Provide the [X, Y] coordinate of the cell's center where the given text is located.  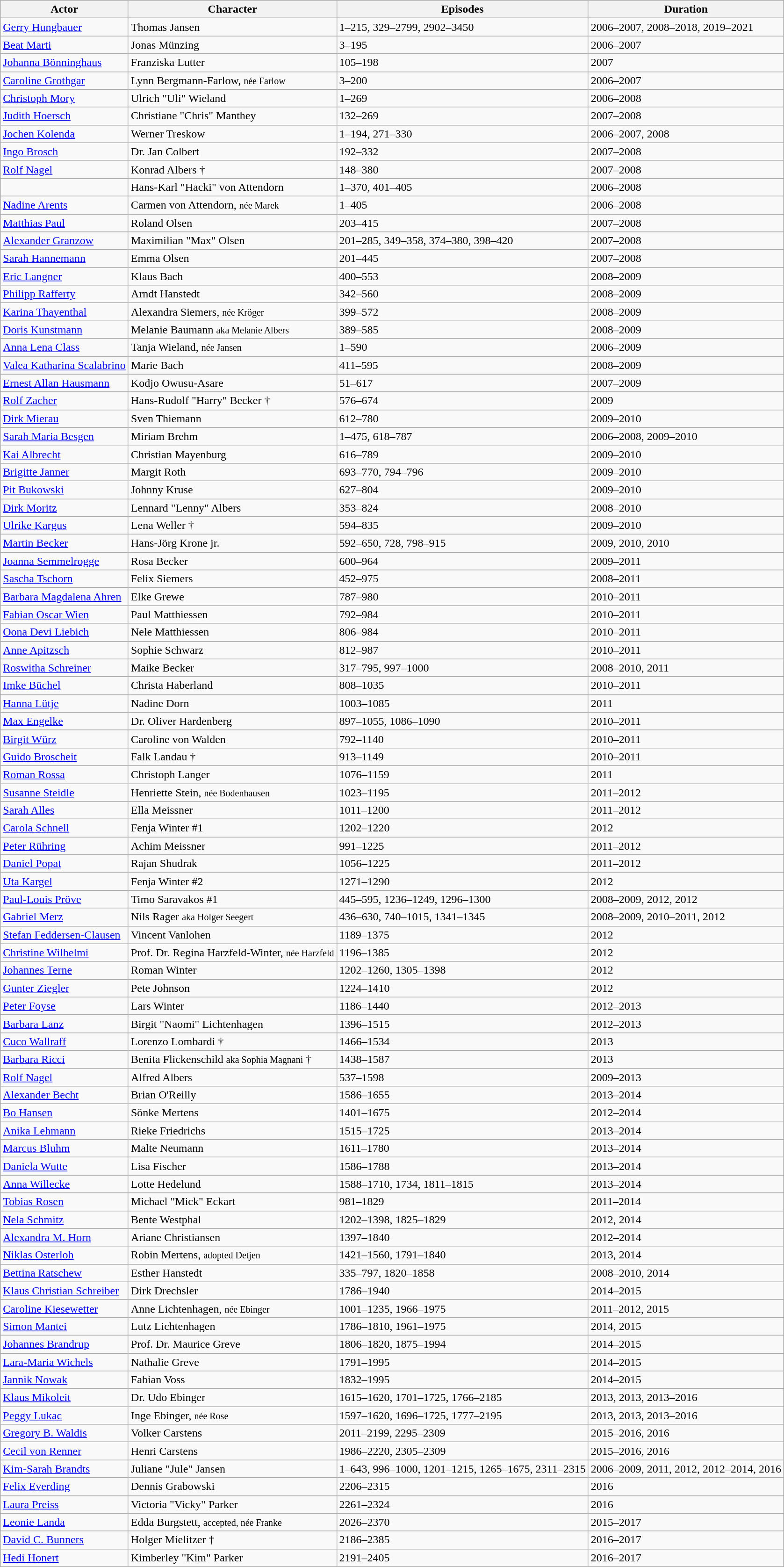
2006–2008, 2009–2010 [686, 436]
Christian Mayenburg [232, 454]
Eric Langner [65, 276]
612–780 [462, 419]
Fenja Winter #2 [232, 881]
Prof. Dr. Regina Harzfeld-Winter, née Harzfeld [232, 953]
1–194, 271–330 [462, 134]
Uta Kargel [65, 881]
Martin Becker [65, 543]
203–415 [462, 223]
Johnny Kruse [232, 490]
Daniel Popat [65, 864]
2011–2014 [686, 1202]
Johanna Bönninghaus [65, 63]
1001–1235, 1966–1975 [462, 1308]
1986–2220, 2305–2309 [462, 1451]
Ulrike Kargus [65, 526]
600–964 [462, 561]
806–984 [462, 632]
105–198 [462, 63]
Sönke Mertens [232, 1113]
792–984 [462, 614]
Sophie Schwarz [232, 650]
Melanie Baumann aka Melanie Albers [232, 330]
Henriette Stein, née Bodenhausen [232, 793]
Falk Landau † [232, 757]
1003–1085 [462, 703]
Caroline von Walden [232, 739]
132–269 [462, 116]
Franziska Lutter [232, 63]
389–585 [462, 330]
Matthias Paul [65, 223]
1202–1220 [462, 828]
1196–1385 [462, 953]
Sarah Alles [65, 810]
Actor [65, 9]
1056–1225 [462, 864]
Felix Everding [65, 1487]
Inge Ebinger, née Rose [232, 1415]
1–405 [462, 205]
1786–1810, 1961–1975 [462, 1326]
Hans-Karl "Hacki" von Attendorn [232, 187]
1–215, 329–2799, 2902–3450 [462, 27]
Lisa Fischer [232, 1166]
Bo Hansen [65, 1113]
Felix Siemers [232, 579]
Sarah Maria Besgen [65, 436]
353–824 [462, 507]
Paul Matthiessen [232, 614]
2013, 2014 [686, 1255]
Nele Matthiessen [232, 632]
616–789 [462, 454]
576–674 [462, 401]
Ariane Christiansen [232, 1237]
2009–2011 [686, 561]
Character [232, 9]
Brian O'Reilly [232, 1095]
Alfred Albers [232, 1077]
Johannes Terne [65, 970]
Edda Burgstett, accepted, née Franke [232, 1522]
1397–1840 [462, 1237]
400–553 [462, 276]
Anne Lichtenhagen, née Ebinger [232, 1308]
1586–1788 [462, 1166]
1791–1995 [462, 1362]
Alexander Becht [65, 1095]
Stefan Feddersen-Clausen [65, 935]
Paul-Louis Pröve [65, 899]
787–980 [462, 597]
Rosa Becker [232, 561]
Anna Willecke [65, 1184]
Simon Mantei [65, 1326]
1806–1820, 1875–1994 [462, 1344]
Barbara Lanz [65, 1024]
Christine Wilhelmi [65, 953]
Roman Winter [232, 970]
Lena Weller † [232, 526]
Roland Olsen [232, 223]
2006–2009 [686, 347]
Ingo Brosch [65, 152]
Cecil von Renner [65, 1451]
Sarah Hannemann [65, 259]
Dr. Oliver Hardenberg [232, 721]
2186–2385 [462, 1540]
Ulrich "Uli" Wieland [232, 98]
Nathalie Greve [232, 1362]
Tanja Wieland, née Jansen [232, 347]
Dirk Mierau [65, 419]
2008–2009, 2012, 2012 [686, 899]
Hanna Lütje [65, 703]
Judith Hoersch [65, 116]
Victoria "Vicky" Parker [232, 1504]
2015–2017 [686, 1522]
Marie Bach [232, 365]
Jannik Nowak [65, 1380]
Hans-Jörg Krone jr. [232, 543]
Peggy Lukac [65, 1415]
1–370, 401–405 [462, 187]
Dirk Drechsler [232, 1291]
Robin Mertens, adopted Detjen [232, 1255]
Klaus Bach [232, 276]
1202–1260, 1305–1398 [462, 970]
913–1149 [462, 757]
1–643, 996–1000, 1201–1215, 1265–1675, 2311–2315 [462, 1469]
Brigitte Janner [65, 472]
Rajan Shudrak [232, 864]
Caroline Kiesewetter [65, 1308]
2011–2012, 2015 [686, 1308]
Maximilian "Max" Olsen [232, 241]
Gerry Hungbauer [65, 27]
445–595, 1236–1249, 1296–1300 [462, 899]
627–804 [462, 490]
Kodjo Owusu-Asare [232, 383]
452–975 [462, 579]
3–200 [462, 80]
2008–2010, 2011 [686, 668]
317–795, 997–1000 [462, 668]
1023–1195 [462, 793]
Kimberley "Kim" Parker [232, 1558]
Arndt Hanstedt [232, 294]
Barbara Ricci [65, 1059]
Niklas Osterloh [65, 1255]
1271–1290 [462, 881]
201–445 [462, 259]
Anna Lena Class [65, 347]
Elke Grewe [232, 597]
2014, 2015 [686, 1326]
792–1140 [462, 739]
Christiane "Chris" Manthey [232, 116]
2206–2315 [462, 1487]
Dr. Jan Colbert [232, 152]
2012, 2014 [686, 1220]
Michael "Mick" Eckart [232, 1202]
Achim Meissner [232, 846]
Rieke Friedrichs [232, 1131]
Klaus Mikoleit [65, 1398]
Gregory B. Waldis [65, 1433]
Pete Johnson [232, 988]
Christoph Mory [65, 98]
Lotte Hedelund [232, 1184]
Sven Thiemann [232, 419]
812–987 [462, 650]
2009 [686, 401]
981–1829 [462, 1202]
Joanna Semmelrogge [65, 561]
335–797, 1820–1858 [462, 1273]
2026–2370 [462, 1522]
Timo Saravakos #1 [232, 899]
2007 [686, 63]
Fenja Winter #1 [232, 828]
1224–1410 [462, 988]
Duration [686, 9]
2009–2013 [686, 1077]
2006–2009, 2011, 2012, 2012–2014, 2016 [686, 1469]
1401–1675 [462, 1113]
Cuco Wallraff [65, 1041]
411–595 [462, 365]
2008–2009, 2010–2011, 2012 [686, 917]
Marcus Bluhm [65, 1148]
Daniela Wutte [65, 1166]
1076–1159 [462, 774]
Carmen von Attendorn, née Marek [232, 205]
1396–1515 [462, 1024]
Lorenzo Lombardi † [232, 1041]
Juliane "Jule" Jansen [232, 1469]
Lutz Lichtenhagen [232, 1326]
2006–2007, 2008–2018, 2019–2021 [686, 27]
693–770, 794–796 [462, 472]
Anika Lehmann [65, 1131]
Lars Winter [232, 1006]
Hedi Honert [65, 1558]
Bente Westphal [232, 1220]
2008–2010, 2014 [686, 1273]
David C. Bunners [65, 1540]
Barbara Magdalena Ahren [65, 597]
Alexandra M. Horn [65, 1237]
1466–1534 [462, 1041]
2261–2324 [462, 1504]
Jochen Kolenda [65, 134]
Susanne Steidle [65, 793]
Fabian Voss [232, 1380]
Prof. Dr. Maurice Greve [232, 1344]
2008–2011 [686, 579]
1421–1560, 1791–1840 [462, 1255]
Vincent Vanlohen [232, 935]
Henri Carstens [232, 1451]
Pit Bukowski [65, 490]
1202–1398, 1825–1829 [462, 1220]
Kim-Sarah Brandts [65, 1469]
Leonie Landa [65, 1522]
1–269 [462, 98]
Fabian Oscar Wien [65, 614]
Rolf Zacher [65, 401]
897–1055, 1086–1090 [462, 721]
Margit Roth [232, 472]
1515–1725 [462, 1131]
2006–2007, 2008 [686, 134]
Nela Schmitz [65, 1220]
1–475, 618–787 [462, 436]
Gabriel Merz [65, 917]
537–1598 [462, 1077]
Ernest Allan Hausmann [65, 383]
Roman Rossa [65, 774]
Christoph Langer [232, 774]
Max Engelke [65, 721]
201–285, 349–358, 374–380, 398–420 [462, 241]
192–332 [462, 152]
Johannes Brandrup [65, 1344]
Birgit Würz [65, 739]
Oona Devi Liebich [65, 632]
592–650, 728, 798–915 [462, 543]
Episodes [462, 9]
436–630, 740–1015, 1341–1345 [462, 917]
Emma Olsen [232, 259]
Bettina Ratschew [65, 1273]
2191–2405 [462, 1558]
Carola Schnell [65, 828]
1615–1620, 1701–1725, 1766–2185 [462, 1398]
Sascha Tschorn [65, 579]
1786–1940 [462, 1291]
Lynn Bergmann-Farlow, née Farlow [232, 80]
Holger Mielitzer † [232, 1540]
1011–1200 [462, 810]
Philipp Rafferty [65, 294]
2007–2009 [686, 383]
Esther Hanstedt [232, 1273]
1611–1780 [462, 1148]
Christa Haberland [232, 686]
Gunter Ziegler [65, 988]
1597–1620, 1696–1725, 1777–2195 [462, 1415]
Volker Carstens [232, 1433]
Malte Neumann [232, 1148]
Imke Büchel [65, 686]
Laura Preiss [65, 1504]
Konrad Albers † [232, 169]
Werner Treskow [232, 134]
Peter Rühring [65, 846]
Tobias Rosen [65, 1202]
991–1225 [462, 846]
Nadine Arents [65, 205]
Benita Flickenschild aka Sophia Magnani † [232, 1059]
Alexander Granzow [65, 241]
Klaus Christian Schreiber [65, 1291]
Dennis Grabowski [232, 1487]
Dirk Moritz [65, 507]
594–835 [462, 526]
Lara-Maria Wichels [65, 1362]
Nadine Dorn [232, 703]
Doris Kunstmann [65, 330]
1189–1375 [462, 935]
51–617 [462, 383]
2009, 2010, 2010 [686, 543]
Roswitha Schreiner [65, 668]
1586–1655 [462, 1095]
2008–2010 [686, 507]
Guido Broscheit [65, 757]
Miriam Brehm [232, 436]
Ella Meissner [232, 810]
1588–1710, 1734, 1811–1815 [462, 1184]
Maike Becker [232, 668]
Birgit "Naomi" Lichtenhagen [232, 1024]
Nils Rager aka Holger Seegert [232, 917]
Alexandra Siemers, née Kröger [232, 312]
3–195 [462, 45]
1–590 [462, 347]
1832–1995 [462, 1380]
Kai Albrecht [65, 454]
Lennard "Lenny" Albers [232, 507]
Anne Apitzsch [65, 650]
Hans-Rudolf "Harry" Becker † [232, 401]
Peter Foyse [65, 1006]
2011–2199, 2295–2309 [462, 1433]
808–1035 [462, 686]
Beat Marti [65, 45]
148–380 [462, 169]
399–572 [462, 312]
Dr. Udo Ebinger [232, 1398]
342–560 [462, 294]
Karina Thayenthal [65, 312]
Thomas Jansen [232, 27]
Valea Katharina Scalabrino [65, 365]
Caroline Grothgar [65, 80]
1438–1587 [462, 1059]
1186–1440 [462, 1006]
Jonas Münzing [232, 45]
